Return [x, y] of the center of cell containing provided text 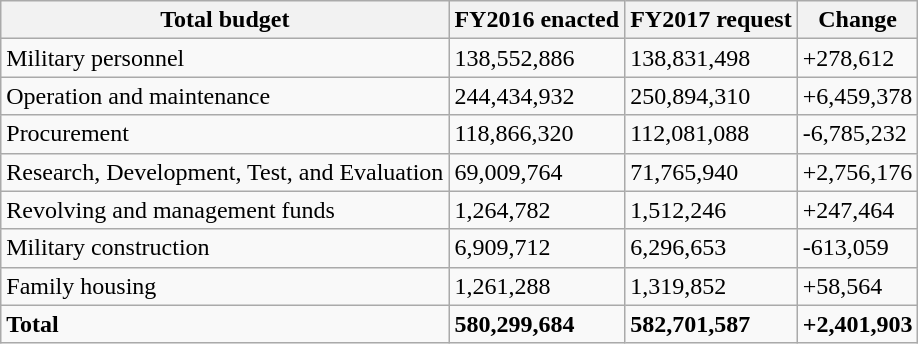
+278,612 [858, 58]
+247,464 [858, 210]
Research, Development, Test, and Evaluation [225, 172]
6,296,653 [712, 248]
1,512,246 [712, 210]
+2,401,903 [858, 324]
138,552,886 [537, 58]
1,264,782 [537, 210]
Military construction [225, 248]
Operation and maintenance [225, 96]
118,866,320 [537, 134]
Revolving and management funds [225, 210]
69,009,764 [537, 172]
112,081,088 [712, 134]
138,831,498 [712, 58]
Procurement [225, 134]
Total budget [225, 20]
250,894,310 [712, 96]
+6,459,378 [858, 96]
71,765,940 [712, 172]
Total [225, 324]
582,701,587 [712, 324]
FY2016 enacted [537, 20]
+58,564 [858, 286]
Family housing [225, 286]
1,319,852 [712, 286]
FY2017 request [712, 20]
580,299,684 [537, 324]
Military personnel [225, 58]
Change [858, 20]
+2,756,176 [858, 172]
-613,059 [858, 248]
1,261,288 [537, 286]
6,909,712 [537, 248]
244,434,932 [537, 96]
-6,785,232 [858, 134]
